Pinpoint the cell where the given text exists, returning its (X, Y) midpoint coordinate. 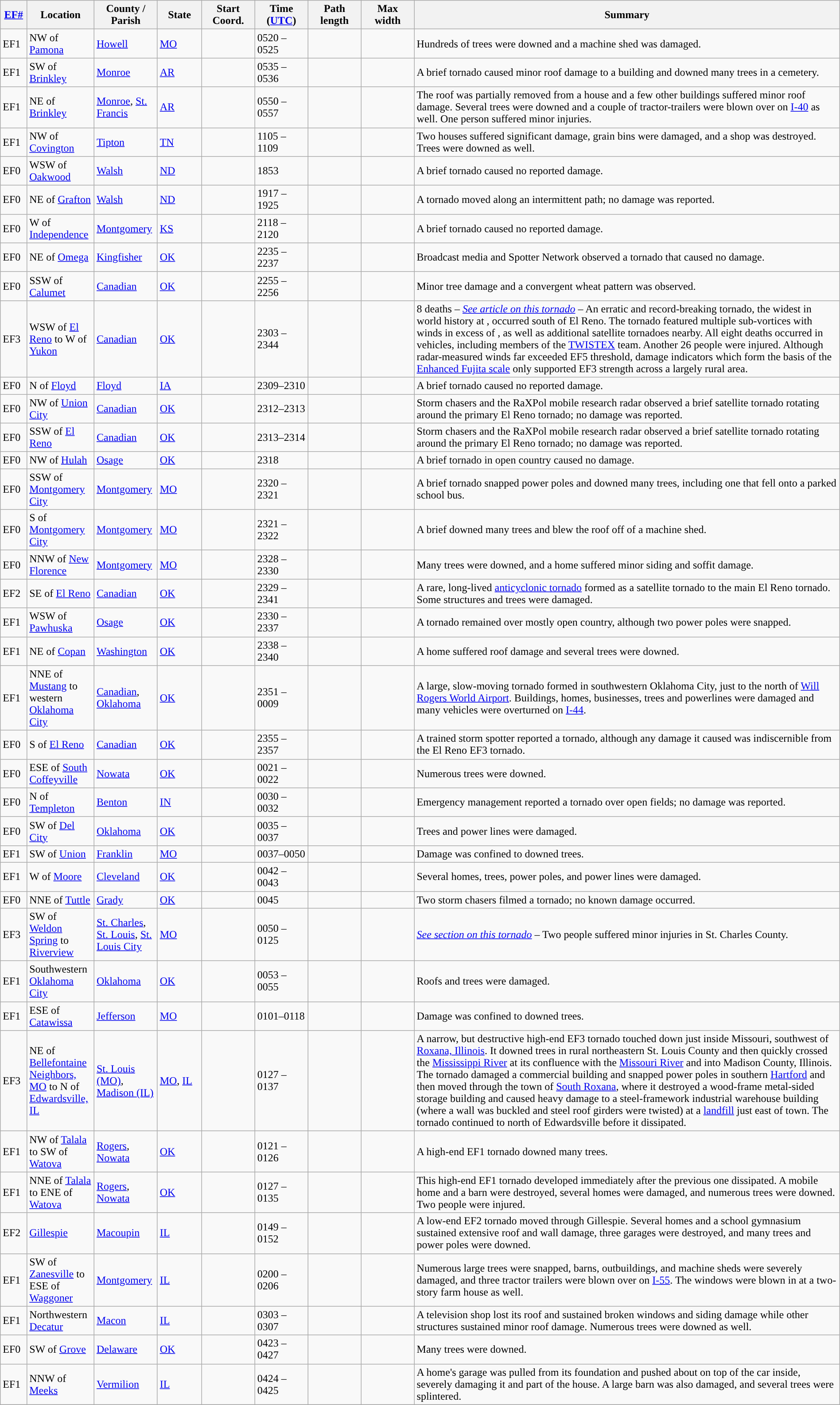
0303 – 0307 (281, 1320)
St. Charles, St. Louis, St. Louis City (126, 935)
Washington (126, 651)
2313–2314 (281, 438)
Canadian, Oklahoma (126, 698)
Hundreds of trees were downed and a machine shed was damaged. (627, 43)
SW of Grove (61, 1350)
0042 – 0043 (281, 876)
Cleveland (126, 876)
0050 – 0125 (281, 935)
Vermilion (126, 1384)
0200 – 0206 (281, 1280)
IN (179, 802)
A home suffered roof damage and several trees were downed. (627, 651)
A trained storm spotter reported a tornado, although any damage it caused was indiscernible from the El Reno EF3 tornado. (627, 744)
0101–0118 (281, 1016)
Trees and power lines were damaged. (627, 831)
Macoupin (126, 1233)
Two storm chasers filmed a tornado; no known damage occurred. (627, 900)
0121 – 0126 (281, 1152)
NE of Grafton (61, 199)
NW of Pamona (61, 43)
NNE of Talala to ENE of Watova (61, 1192)
County / Parish (126, 15)
See section on this tornado – Two people suffered minor injuries in St. Charles County. (627, 935)
NW of Hulah (61, 460)
A tornado remained over mostly open country, although two power poles were snapped. (627, 622)
0535 – 0536 (281, 73)
S of Montgomery City (61, 530)
0037–0050 (281, 854)
Northwestern Decatur (61, 1320)
2351 – 0009 (281, 698)
SSW of El Reno (61, 438)
SW of Brinkley (61, 73)
IA (179, 385)
Macon (126, 1320)
SW of Zanesville to ESE of Waggoner (61, 1280)
Kingfisher (126, 257)
Many trees were downed. (627, 1350)
SW of Union (61, 854)
0035 – 0037 (281, 831)
NW of Talala to SW of Watova (61, 1152)
2328 – 2330 (281, 564)
Minor tree damage and a convergent wheat pattern was observed. (627, 286)
0423 – 0427 (281, 1350)
Benton (126, 802)
Two houses suffered significant damage, grain bins were damaged, and a shop was destroyed. Trees were downed as well. (627, 142)
Franklin (126, 854)
0550 – 0557 (281, 107)
A brief tornado caused minor roof damage to a building and downed many trees in a cemetery. (627, 73)
Southwestern Oklahoma City (61, 981)
Many trees were downed, and a home suffered minor siding and soffit damage. (627, 564)
Emergency management reported a tornado over open fields; no damage was reported. (627, 802)
0030 – 0032 (281, 802)
SW of Del City (61, 831)
State (179, 15)
2330 – 2337 (281, 622)
2320 – 2321 (281, 489)
2235 – 2237 (281, 257)
NE of Bellefontaine Neighbors, MO to N of Edwardsville, IL (61, 1081)
S of El Reno (61, 744)
ESE of South Coffeyville (61, 774)
0045 (281, 900)
A tornado moved along an intermittent path; no damage was reported. (627, 199)
NNW of Meeks (61, 1384)
ESE of Catawissa (61, 1016)
2338 – 2340 (281, 651)
Location (61, 15)
A brief tornado snapped power poles and downed many trees, including one that fell onto a parked school bus. (627, 489)
WSW of Oakwood (61, 171)
2118 – 2120 (281, 229)
A brief downed many trees and blew the roof off of a machine shed. (627, 530)
Roofs and trees were damaged. (627, 981)
TN (179, 142)
W of Moore (61, 876)
Delaware (126, 1350)
SSW of Montgomery City (61, 489)
Gillespie (61, 1233)
NNE of Tuttle (61, 900)
A brief tornado in open country caused no damage. (627, 460)
N of Templeton (61, 802)
WSW of Pawhuska (61, 622)
1917 – 1925 (281, 199)
Monroe, St. Francis (126, 107)
0149 – 0152 (281, 1233)
Several homes, trees, power poles, and power lines were damaged. (627, 876)
Floyd (126, 385)
Nowata (126, 774)
Howell (126, 43)
Start Coord. (228, 15)
Tipton (126, 142)
0127 – 0137 (281, 1081)
1853 (281, 171)
SSW of Calumet (61, 286)
Monroe (126, 73)
St. Louis (MO), Madison (IL) (126, 1081)
Grady (126, 900)
Numerous trees were downed. (627, 774)
Broadcast media and Spotter Network observed a tornado that caused no damage. (627, 257)
NW of Covington (61, 142)
Jefferson (126, 1016)
2321 – 2322 (281, 530)
0053 – 0055 (281, 981)
NNE of Mustang to western Oklahoma City (61, 698)
2312–2313 (281, 409)
Path length (334, 15)
NW of Union City (61, 409)
2309–2310 (281, 385)
2329 – 2341 (281, 594)
Time (UTC) (281, 15)
W of Independence (61, 229)
A high-end EF1 tornado downed many trees. (627, 1152)
0424 – 0425 (281, 1384)
A rare, long-lived anticyclonic tornado formed as a satellite tornado to the main El Reno tornado. Some structures and trees were damaged. (627, 594)
2318 (281, 460)
0021 – 0022 (281, 774)
NE of Omega (61, 257)
N of Floyd (61, 385)
0520 – 0525 (281, 43)
NNW of New Florence (61, 564)
2355 – 2357 (281, 744)
2303 – 2344 (281, 339)
SW of Weldon Spring to Riverview (61, 935)
NE of Copan (61, 651)
0127 – 0135 (281, 1192)
EF# (14, 15)
2255 – 2256 (281, 286)
Max width (388, 15)
KS (179, 229)
MO, IL (179, 1081)
NE of Brinkley (61, 107)
SE of El Reno (61, 594)
WSW of El Reno to W of Yukon (61, 339)
Summary (627, 15)
1105 – 1109 (281, 142)
